Extract the [x, y] coordinate from the center of the cell holding the provided text.  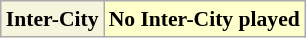
Inter-City [52, 19]
No Inter-City played [204, 19]
